Find where the given text appears and provide that cell's center as (x, y) coordinate. 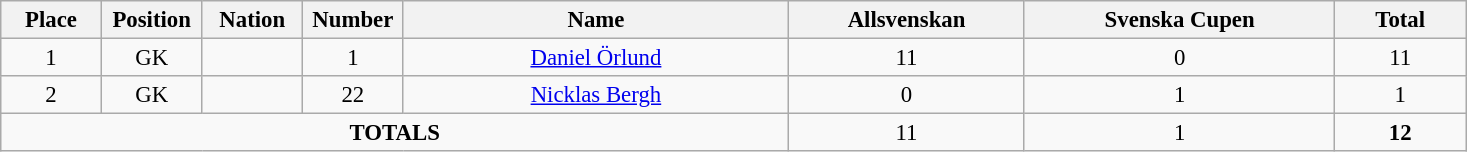
Daniel Örlund (596, 58)
Svenska Cupen (1180, 20)
22 (354, 95)
Allsvenskan (907, 20)
Nation (252, 20)
Total (1400, 20)
TOTALS (395, 133)
Place (52, 20)
2 (52, 95)
12 (1400, 133)
Position (152, 20)
Number (354, 20)
Name (596, 20)
Nicklas Bergh (596, 95)
